Output the [X, Y] coordinate of the center of the cell containing the given text.  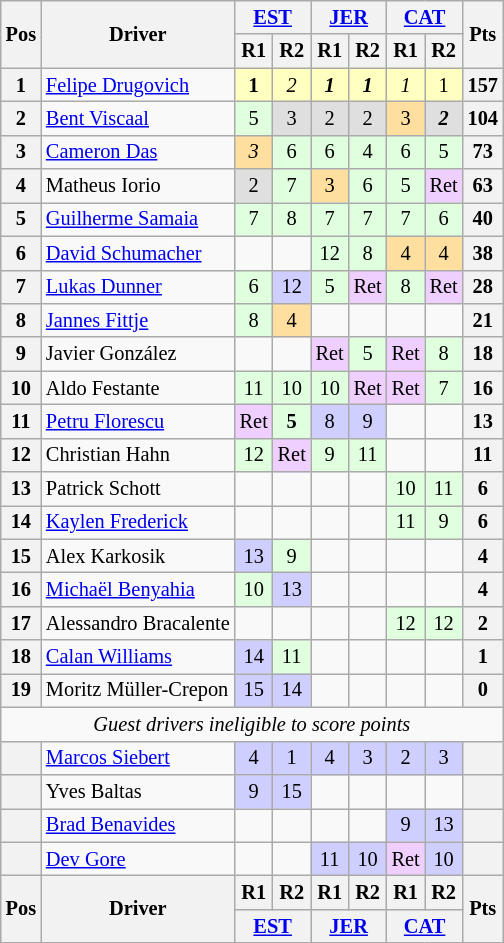
Christian Hahn [138, 455]
Kaylen Frederick [138, 522]
63 [483, 186]
Matheus Iorio [138, 186]
Lukas Dunner [138, 287]
Dev Gore [138, 859]
28 [483, 287]
Yves Baltas [138, 791]
Calan Williams [138, 657]
Brad Benavides [138, 825]
104 [483, 118]
19 [21, 690]
Patrick Schott [138, 489]
40 [483, 219]
73 [483, 152]
Michaël Benyahia [138, 589]
Aldo Festante [138, 388]
Jannes Fittje [138, 320]
Cameron Das [138, 152]
Guilherme Samaia [138, 219]
Guest drivers ineligible to score points [252, 724]
38 [483, 253]
0 [483, 690]
21 [483, 320]
17 [21, 623]
Felipe Drugovich [138, 85]
Bent Viscaal [138, 118]
Alex Karkosik [138, 556]
Moritz Müller-Crepon [138, 690]
Javier González [138, 354]
David Schumacher [138, 253]
157 [483, 85]
Alessandro Bracalente [138, 623]
Marcos Siebert [138, 758]
Petru Florescu [138, 421]
